From the cell containing the given text, extract its center point as (X, Y) coordinate. 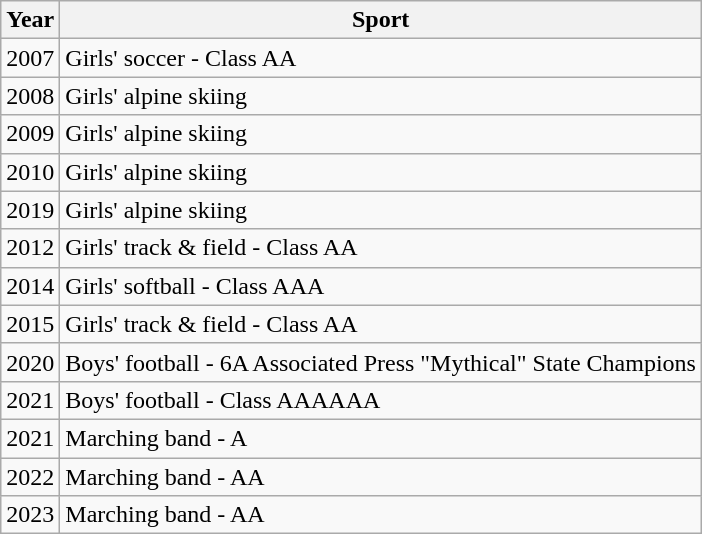
2023 (30, 515)
2010 (30, 172)
Year (30, 20)
Sport (381, 20)
Marching band - A (381, 438)
2019 (30, 210)
2015 (30, 324)
2014 (30, 286)
2009 (30, 134)
Boys' football - 6A Associated Press "Mythical" State Champions (381, 362)
Boys' football - Class AAAAAA (381, 400)
Girls' soccer - Class AA (381, 58)
2020 (30, 362)
2008 (30, 96)
Girls' softball - Class AAA (381, 286)
2022 (30, 477)
2007 (30, 58)
2012 (30, 248)
